Pinpoint the cell where the given text exists, returning its [X, Y] midpoint coordinate. 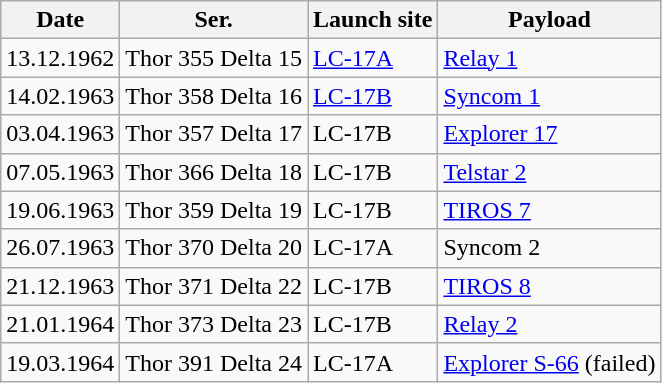
19.06.1963 [60, 210]
14.02.1963 [60, 96]
Explorer 17 [550, 134]
19.03.1964 [60, 362]
Payload [550, 20]
21.01.1964 [60, 324]
Thor 391 Delta 24 [214, 362]
Launch site [373, 20]
TIROS 7 [550, 210]
Thor 359 Delta 19 [214, 210]
Thor 370 Delta 20 [214, 248]
Relay 1 [550, 58]
Telstar 2 [550, 172]
Thor 371 Delta 22 [214, 286]
Thor 357 Delta 17 [214, 134]
Syncom 2 [550, 248]
Explorer S-66 (failed) [550, 362]
Thor 355 Delta 15 [214, 58]
21.12.1963 [60, 286]
Date [60, 20]
Syncom 1 [550, 96]
Ser. [214, 20]
Thor 373 Delta 23 [214, 324]
26.07.1963 [60, 248]
03.04.1963 [60, 134]
Relay 2 [550, 324]
Thor 358 Delta 16 [214, 96]
07.05.1963 [60, 172]
Thor 366 Delta 18 [214, 172]
13.12.1962 [60, 58]
TIROS 8 [550, 286]
